Provide the (x, y) coordinate of the cell's center where the given text is located.  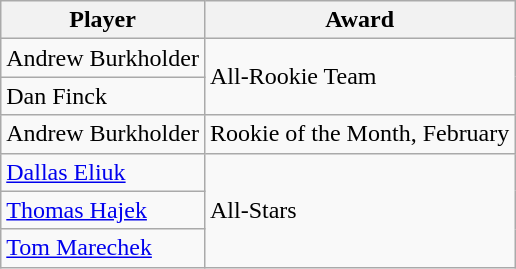
Dallas Eliuk (103, 172)
Dan Finck (103, 96)
Tom Marechek (103, 248)
Rookie of the Month, February (359, 134)
All-Stars (359, 210)
Player (103, 20)
Award (359, 20)
All-Rookie Team (359, 77)
Thomas Hajek (103, 210)
